Locate the cell with the specified text and output its (X, Y) center coordinate. 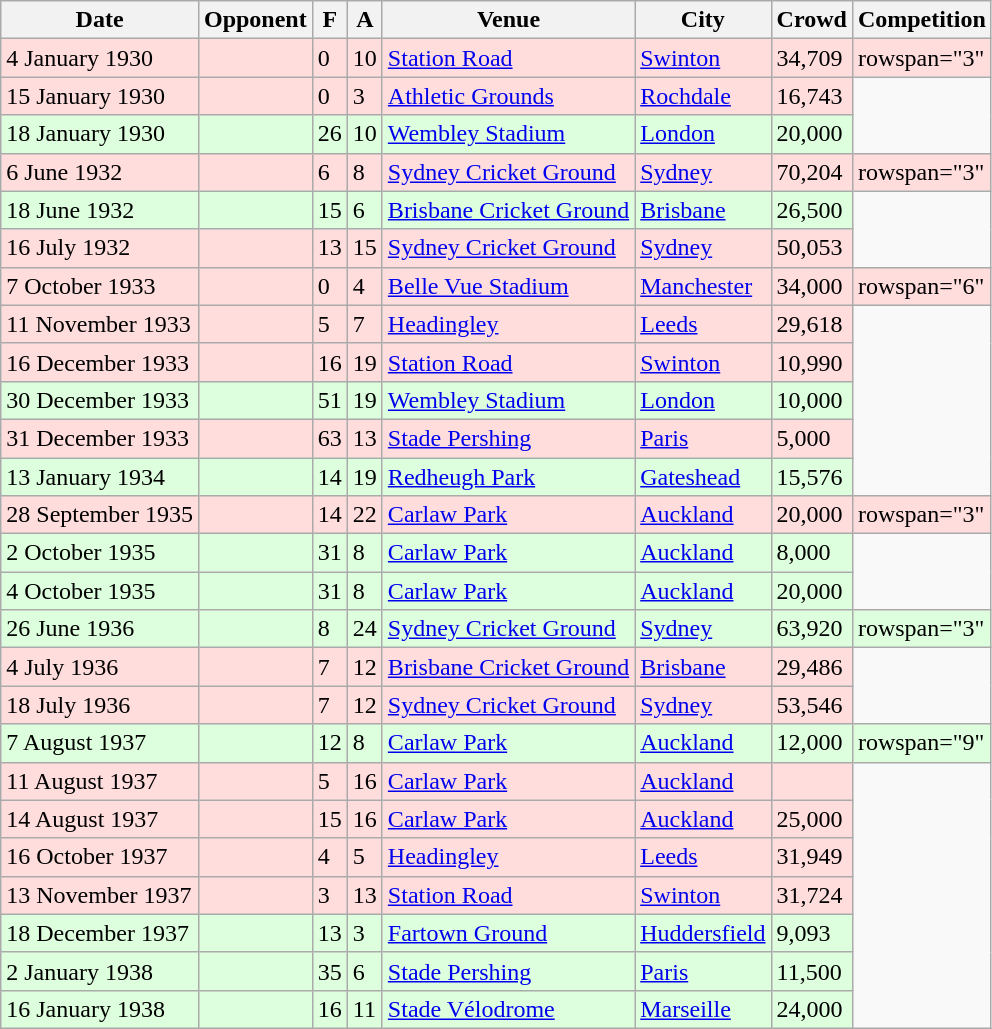
11 August 1937 (100, 781)
24 (364, 629)
16,743 (812, 96)
28 September 1935 (100, 515)
31,949 (812, 857)
12,000 (812, 743)
30 December 1933 (100, 400)
Belle Vue Stadium (508, 286)
rowspan="9" (922, 743)
8,000 (812, 553)
18 December 1937 (100, 933)
53,546 (812, 705)
4 October 1935 (100, 591)
31 December 1933 (100, 438)
9,093 (812, 933)
6 June 1932 (100, 172)
A (364, 20)
16 January 1938 (100, 1009)
11 (364, 1009)
14 August 1937 (100, 819)
15,576 (812, 477)
F (330, 20)
34,000 (812, 286)
11,500 (812, 971)
22 (364, 515)
16 October 1937 (100, 857)
16 July 1932 (100, 248)
7 October 1933 (100, 286)
Venue (508, 20)
Opponent (255, 20)
70,204 (812, 172)
13 January 1934 (100, 477)
Gateshead (703, 477)
2 January 1938 (100, 971)
29,618 (812, 324)
26,500 (812, 210)
Rochdale (703, 96)
25,000 (812, 819)
2 October 1935 (100, 553)
24,000 (812, 1009)
5,000 (812, 438)
10,990 (812, 362)
31,724 (812, 895)
Date (100, 20)
City (703, 20)
Marseille (703, 1009)
29,486 (812, 667)
7 August 1937 (100, 743)
63 (330, 438)
18 July 1936 (100, 705)
Stade Vélodrome (508, 1009)
16 December 1933 (100, 362)
51 (330, 400)
Redheugh Park (508, 477)
Crowd (812, 20)
63,920 (812, 629)
50,053 (812, 248)
11 November 1933 (100, 324)
13 November 1937 (100, 895)
18 June 1932 (100, 210)
Manchester (703, 286)
4 January 1930 (100, 58)
15 January 1930 (100, 96)
18 January 1930 (100, 134)
26 June 1936 (100, 629)
Competition (922, 20)
4 July 1936 (100, 667)
Fartown Ground (508, 933)
34,709 (812, 58)
Huddersfield (703, 933)
rowspan="6" (922, 286)
10,000 (812, 400)
26 (330, 134)
35 (330, 971)
Athletic Grounds (508, 96)
